For the text-containing cell, return its midpoint in [x, y] coordinate format. 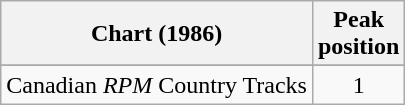
Chart (1986) [157, 34]
Peakposition [358, 34]
Canadian RPM Country Tracks [157, 85]
1 [358, 85]
